Identify which cell holds the provided text, then report its (X, Y) central coordinate. 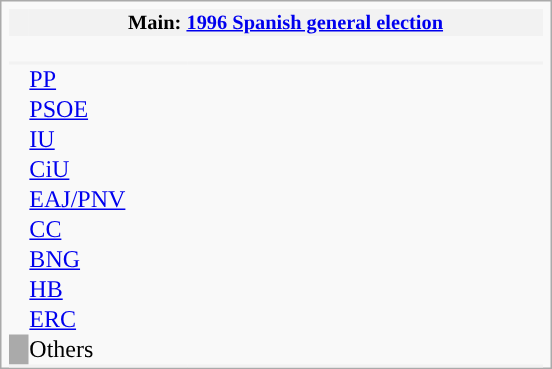
PSOE (108, 110)
CiU (108, 170)
IU (108, 140)
Main: 1996 Spanish general election (286, 22)
Others (108, 350)
HB (108, 290)
BNG (108, 260)
ERC (108, 320)
PP (108, 80)
CC (108, 230)
EAJ/PNV (108, 200)
